Detect which cell encompasses the target text, then output its (X, Y) center coordinate. 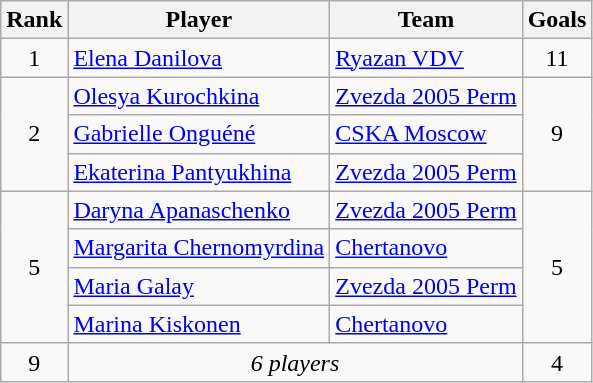
Maria Galay (199, 286)
CSKA Moscow (426, 134)
11 (557, 58)
Player (199, 20)
Ekaterina Pantyukhina (199, 172)
2 (34, 134)
Daryna Apanaschenko (199, 210)
Elena Danilova (199, 58)
Goals (557, 20)
Rank (34, 20)
6 players (295, 362)
Gabrielle Onguéné (199, 134)
1 (34, 58)
Ryazan VDV (426, 58)
Marina Kiskonen (199, 324)
Team (426, 20)
4 (557, 362)
Margarita Chernomyrdina (199, 248)
Olesya Kurochkina (199, 96)
